Find where the given text appears and provide that cell's center as [X, Y] coordinate. 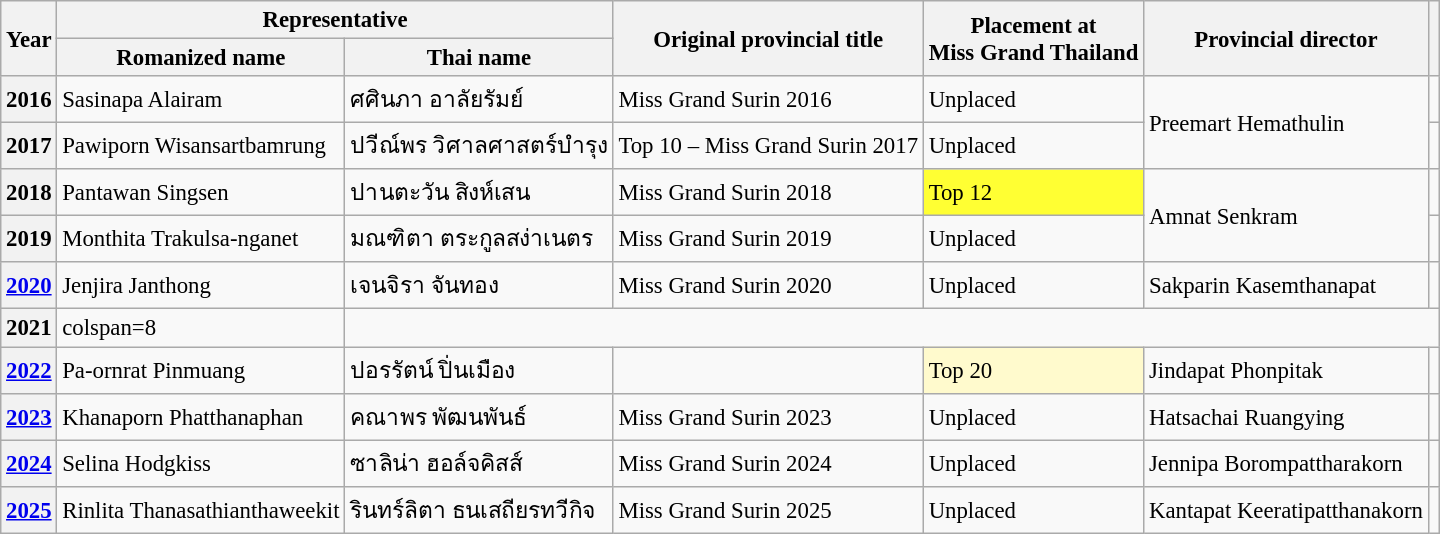
Placement atMiss Grand Thailand [1033, 38]
Pawiporn Wisansartbamrung [201, 146]
Provincial director [1286, 38]
Sasinapa Alairam [201, 100]
Miss Grand Surin 2018 [768, 192]
Thai name [479, 58]
2025 [29, 510]
Sakparin Kasemthanapat [1286, 286]
Kantapat Keeratipatthanakorn [1286, 510]
Original provincial title [768, 38]
Rinlita Thanasathianthaweekit [201, 510]
Khanaporn Phatthanaphan [201, 416]
2023 [29, 416]
2020 [29, 286]
Year [29, 38]
Selina Hodgkiss [201, 464]
2017 [29, 146]
ปอรรัตน์ ปิ่นเมือง [479, 370]
Hatsachai Ruangying [1286, 416]
ปวีณ์พร วิศาลศาสตร์บำรุง [479, 146]
Top 10 – Miss Grand Surin 2017 [768, 146]
ซาลิน่า ฮอล์จคิสส์ [479, 464]
Romanized name [201, 58]
2022 [29, 370]
Monthita Trakulsa-nganet [201, 240]
2019 [29, 240]
2021 [29, 328]
2024 [29, 464]
Miss Grand Surin 2019 [768, 240]
Pantawan Singsen [201, 192]
Miss Grand Surin 2025 [768, 510]
2016 [29, 100]
มณฑิตา ตระกูลสง่าเนตร [479, 240]
Miss Grand Surin 2023 [768, 416]
ปานตะวัน สิงห์เสน [479, 192]
ศศินภา อาลัยรัมย์ [479, 100]
Miss Grand Surin 2024 [768, 464]
Miss Grand Surin 2020 [768, 286]
Jenjira Janthong [201, 286]
Amnat Senkram [1286, 216]
Representative [335, 20]
คณาพร พัฒนพันธ์ [479, 416]
Jennipa Borompattharakorn [1286, 464]
Top 12 [1033, 192]
Preemart Hemathulin [1286, 122]
Top 20 [1033, 370]
รินทร์ลิตา ธนเสถียรทวีกิจ [479, 510]
Jindapat Phonpitak [1286, 370]
Pa-ornrat Pinmuang [201, 370]
Miss Grand Surin 2016 [768, 100]
2018 [29, 192]
colspan=8 [201, 328]
เจนจิรา จันทอง [479, 286]
